From the cell containing the given text, extract its center point as (x, y) coordinate. 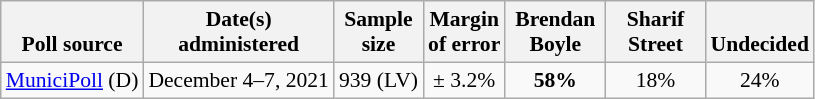
Samplesize (378, 32)
24% (760, 80)
Undecided (760, 32)
939 (LV) (378, 80)
18% (655, 80)
MuniciPoll (D) (72, 80)
58% (555, 80)
December 4–7, 2021 (238, 80)
Marginof error (464, 32)
Poll source (72, 32)
Date(s)administered (238, 32)
± 3.2% (464, 80)
BrendanBoyle (555, 32)
SharifStreet (655, 32)
